Output the (x, y) coordinate of the center of the cell containing the given text.  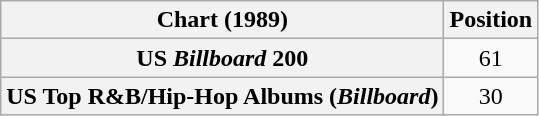
Position (491, 20)
US Billboard 200 (222, 58)
Chart (1989) (222, 20)
61 (491, 58)
30 (491, 96)
US Top R&B/Hip-Hop Albums (Billboard) (222, 96)
